Return the [X, Y] coordinate for the center point of the cell that contains the specified text.  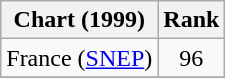
Chart (1999) [80, 20]
Rank [192, 20]
96 [192, 58]
France (SNEP) [80, 58]
